Capture the cell that displays the provided text and extract its [x, y] central coordinate. 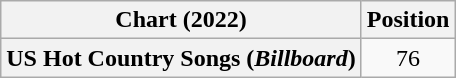
76 [408, 58]
Position [408, 20]
Chart (2022) [181, 20]
US Hot Country Songs (Billboard) [181, 58]
